For the text-containing cell, return its midpoint in [x, y] coordinate format. 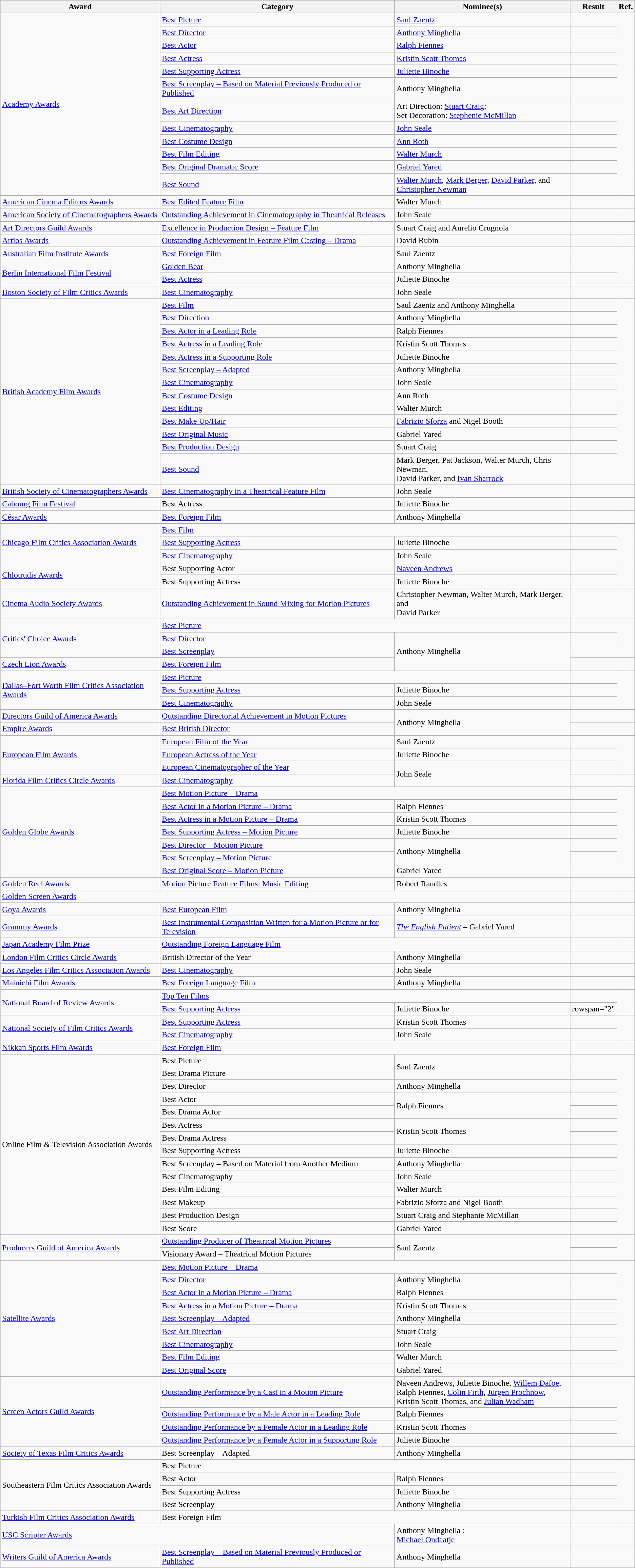
Best Actor in a Leading Role [277, 331]
Online Film & Television Association Awards [80, 1144]
Best Screenplay – Based on Material from Another Medium [277, 1164]
USC Scripter Awards [197, 1535]
Art Direction: Stuart Craig; Set Decoration: Stephenie McMillan [482, 110]
Category [277, 7]
British Society of Cinematographers Awards [80, 491]
Result [594, 7]
Best Instrumental Composition Written for a Motion Picture or for Television [277, 927]
Motion Picture Feature Films: Music Editing [277, 884]
Best Makeup [277, 1202]
Artios Awards [80, 241]
British Director of the Year [277, 957]
Golden Reel Awards [80, 884]
Cabourg Film Festival [80, 504]
Screen Actors Guild Awards [80, 1411]
Directors Guild of America Awards [80, 716]
British Academy Film Awards [80, 392]
Best Actress in a Supporting Role [277, 357]
The English Patient – Gabriel Yared [482, 927]
Visionary Award – Theatrical Motion Pictures [277, 1254]
Outstanding Performance by a Cast in a Motion Picture [277, 1392]
Los Angeles Film Critics Association Awards [80, 970]
Best Original Music [277, 434]
Academy Awards [80, 104]
European Actress of the Year [277, 755]
Dallas–Fort Worth Film Critics Association Awards [80, 690]
Saul Zaentz and Anthony Minghella [482, 305]
Best Original Score [277, 1370]
Best Foreign Language Film [277, 983]
Golden Bear [277, 266]
National Board of Review Awards [80, 1002]
Boston Society of Film Critics Awards [80, 292]
Excellence in Production Design – Feature Film [277, 228]
Best Cinematography in a Theatrical Feature Film [277, 491]
Grammy Awards [80, 927]
Berlin International Film Festival [80, 273]
Mainichi Film Awards [80, 983]
Best British Director [277, 729]
Best Edited Feature Film [277, 202]
Christopher Newman, Walter Murch, Mark Berger, and David Parker [482, 603]
Outstanding Producer of Theatrical Motion Pictures [277, 1241]
Stuart Craig and Stephanie McMillan [482, 1215]
Best Director – Motion Picture [277, 845]
National Society of Film Critics Awards [80, 1028]
Outstanding Performance by a Female Actor in a Leading Role [277, 1427]
Top Ten Films [365, 996]
Goya Awards [80, 909]
Walter Murch, Mark Berger, David Parker, and Christopher Newman [482, 184]
Society of Texas Film Critics Awards [80, 1453]
Japan Academy Film Prize [80, 944]
Best Original Score – Motion Picture [277, 871]
Satellite Awards [80, 1319]
European Cinematographer of the Year [277, 767]
Chicago Film Critics Association Awards [80, 543]
Critics' Choice Awards [80, 638]
Outstanding Directorial Achievement in Motion Pictures [277, 716]
Best Drama Picture [277, 1073]
Outstanding Performance by a Female Actor in a Supporting Role [277, 1440]
Producers Guild of America Awards [80, 1247]
Naveen Andrews, Juliette Binoche, Willem Dafoe, Ralph Fiennes, Colin Firth, Jürgen Prochnow, Kristin Scott Thomas, and Julian Wadham [482, 1392]
European Film of the Year [277, 742]
Best European Film [277, 909]
David Rubin [482, 241]
Golden Screen Awards [285, 897]
Best Editing [277, 408]
Best Actress in a Leading Role [277, 344]
Anthony Minghella ; Michael Ondaatje [482, 1535]
Outstanding Achievement in Cinematography in Theatrical Releases [277, 215]
Naveen Andrews [482, 568]
Florida Film Critics Circle Awards [80, 780]
Best Direction [277, 318]
Golden Globe Awards [80, 832]
Best Make Up/Hair [277, 421]
Ref. [626, 7]
Best Drama Actor [277, 1112]
Czech Lion Awards [80, 664]
European Film Awards [80, 755]
Australian Film Institute Awards [80, 254]
Nominee(s) [482, 7]
American Cinema Editors Awards [80, 202]
Best Supporting Actor [277, 568]
Outstanding Foreign Language Film [365, 944]
Outstanding Achievement in Feature Film Casting – Drama [277, 241]
Best Score [277, 1228]
Turkish Film Critics Association Awards [80, 1517]
Outstanding Achievement in Sound Mixing for Motion Pictures [277, 603]
Southeastern Film Critics Association Awards [80, 1485]
Outstanding Performance by a Male Actor in a Leading Role [277, 1414]
Best Screenplay – Motion Picture [277, 858]
Award [80, 7]
Stuart Craig and Aurelio Crugnola [482, 228]
rowspan="2" [594, 1009]
London Film Critics Circle Awards [80, 957]
Mark Berger, Pat Jackson, Walter Murch, Chris Newman, David Parker, and Ivan Sharrock [482, 469]
Empire Awards [80, 729]
Best Original Dramatic Score [277, 167]
Chlotrudis Awards [80, 575]
Best Supporting Actress – Motion Picture [277, 832]
Nikkan Sports Film Awards [80, 1047]
Robert Randles [482, 884]
Best Drama Actress [277, 1138]
César Awards [80, 517]
Writers Guild of America Awards [80, 1557]
Art Directors Guild Awards [80, 228]
Cinema Audio Society Awards [80, 603]
American Society of Cinematographers Awards [80, 215]
